Scan for the cell matching the given text and deliver its [X, Y] coordinate at center. 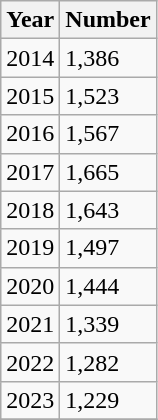
2016 [30, 134]
1,282 [108, 362]
2014 [30, 58]
Year [30, 20]
1,444 [108, 286]
2015 [30, 96]
1,643 [108, 210]
2022 [30, 362]
1,567 [108, 134]
2020 [30, 286]
2018 [30, 210]
1,386 [108, 58]
1,229 [108, 400]
2021 [30, 324]
1,339 [108, 324]
Number [108, 20]
1,497 [108, 248]
1,523 [108, 96]
2023 [30, 400]
2017 [30, 172]
1,665 [108, 172]
2019 [30, 248]
